Determine the [x, y] coordinate at the center of the cell enclosing the given text.  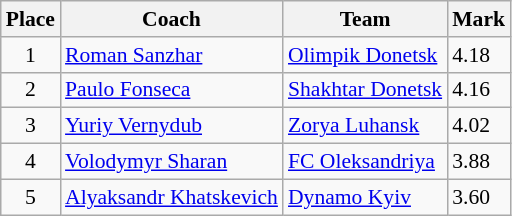
Dynamo Kyiv [365, 197]
Olimpik Donetsk [365, 55]
2 [30, 90]
FC Oleksandriya [365, 162]
5 [30, 197]
Coach [172, 19]
Shakhtar Donetsk [365, 90]
Yuriy Vernydub [172, 126]
Team [365, 19]
Place [30, 19]
3 [30, 126]
4 [30, 162]
Volodymyr Sharan [172, 162]
Roman Sanzhar [172, 55]
Zorya Luhansk [365, 126]
1 [30, 55]
3.88 [478, 162]
Alyaksandr Khatskevich [172, 197]
4.02 [478, 126]
3.60 [478, 197]
4.18 [478, 55]
Mark [478, 19]
4.16 [478, 90]
Paulo Fonseca [172, 90]
